Determine the (X, Y) coordinate at the center of the cell enclosing the given text.  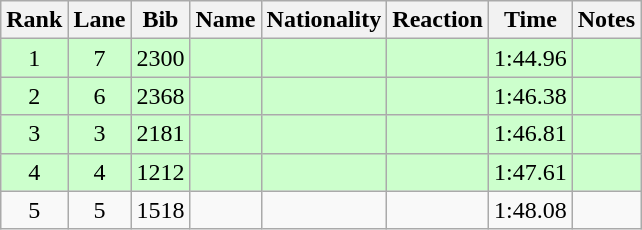
Bib (160, 20)
Reaction (438, 20)
Nationality (324, 20)
Notes (606, 20)
1:46.38 (530, 96)
1:46.81 (530, 134)
2181 (160, 134)
6 (100, 96)
1 (34, 58)
2 (34, 96)
1:48.08 (530, 210)
Name (226, 20)
1:47.61 (530, 172)
Lane (100, 20)
1518 (160, 210)
7 (100, 58)
Rank (34, 20)
2300 (160, 58)
1:44.96 (530, 58)
1212 (160, 172)
Time (530, 20)
2368 (160, 96)
